Return (X, Y) of the center of cell containing provided text 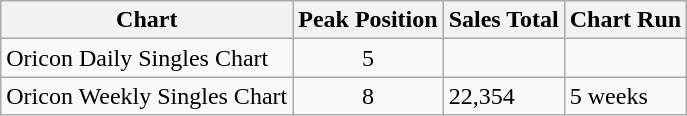
Peak Position (368, 20)
Oricon Daily Singles Chart (147, 58)
22,354 (504, 96)
5 weeks (625, 96)
8 (368, 96)
5 (368, 58)
Chart (147, 20)
Sales Total (504, 20)
Chart Run (625, 20)
Oricon Weekly Singles Chart (147, 96)
